Determine the [x, y] coordinate at the center of the cell enclosing the given text.  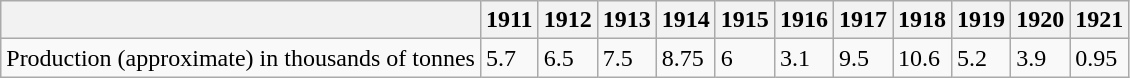
1914 [686, 20]
5.7 [509, 58]
0.95 [1100, 58]
1920 [1040, 20]
Production (approximate) in thousands of tonnes [241, 58]
1912 [568, 20]
8.75 [686, 58]
10.6 [922, 58]
1913 [626, 20]
1915 [744, 20]
1916 [804, 20]
6.5 [568, 58]
1921 [1100, 20]
3.9 [1040, 58]
1911 [509, 20]
1917 [862, 20]
6 [744, 58]
1918 [922, 20]
5.2 [982, 58]
3.1 [804, 58]
7.5 [626, 58]
1919 [982, 20]
9.5 [862, 58]
